Capture the cell that displays the provided text and extract its (x, y) central coordinate. 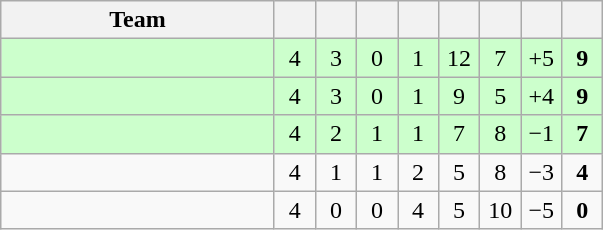
12 (460, 58)
+5 (542, 58)
10 (500, 210)
Team (138, 20)
−3 (542, 172)
−5 (542, 210)
+4 (542, 96)
−1 (542, 134)
